Capture the cell that displays the provided text and extract its [X, Y] central coordinate. 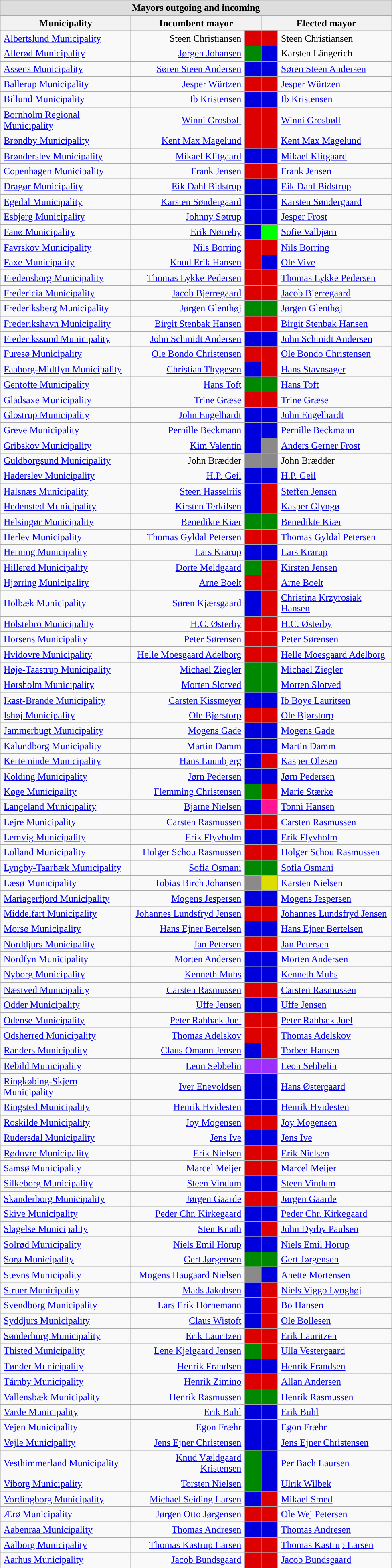
Slagelse Municipality [66, 1229]
Kirsten Terkilsen [188, 507]
Sten Knuth [188, 1229]
Henrik Zimino [188, 1381]
Hvidovre Municipality [66, 654]
Fanø Municipality [66, 232]
Varde Municipality [66, 1412]
Favrskov Municipality [66, 247]
Iver Enevoldsen [188, 1087]
Steen Hasselriis [188, 491]
Copenhagen Municipality [66, 171]
Ulla Vestergaard [335, 1351]
Ballerup Municipality [66, 84]
Holstebro Municipality [66, 624]
Elected mayor [326, 23]
Roskilde Municipality [66, 1122]
Sorø Municipality [66, 1260]
Langeland Municipality [66, 807]
Mikael Smed [335, 1499]
Frederikssund Municipality [66, 339]
Ishøj Municipality [66, 716]
Ole Wej Petersen [335, 1514]
Ole Bollesen [335, 1321]
Odense Municipality [66, 1020]
Skanderborg Municipality [66, 1198]
Furesø Municipality [66, 354]
Hørsholm Municipality [66, 685]
Fredensborg Municipality [66, 278]
Tobias Birch Johansen [188, 883]
Flemming Christensen [188, 792]
Steffen Jensen [335, 491]
Karsten Längerich [335, 54]
Kerteminde Municipality [66, 761]
Per Bach Laursen [335, 1463]
Solrød Municipality [66, 1244]
Morsø Municipality [66, 929]
Søren Kjærsgaard [188, 603]
Nyborg Municipality [66, 975]
Egedal Municipality [66, 201]
Odder Municipality [66, 1005]
Næstved Municipality [66, 990]
Torsten Nielsen [188, 1484]
Allan Andersen [335, 1381]
Municipality [66, 23]
Greve Municipality [66, 430]
Hans Stavnsager [335, 369]
Gentofte Municipality [66, 384]
Bornholm Regional Municipality [66, 120]
Glostrup Municipality [66, 415]
Frederikshavn Municipality [66, 324]
Mayors outgoing and incoming [196, 8]
Mogens Haugaard Nielsen [188, 1275]
Sofie Valbjørn [335, 232]
Aabenraa Municipality [66, 1530]
Halsnæs Municipality [66, 491]
Guldborgsund Municipality [66, 461]
Lolland Municipality [66, 852]
Faaborg-Midtfyn Municipality [66, 369]
Lemvig Municipality [66, 837]
Knud Vældgaard Kristensen [188, 1463]
Hans Østergaard [335, 1087]
Anette Mortensen [335, 1275]
Christina Krzyrosiak Hansen [335, 603]
Brønderslev Municipality [66, 156]
Bo Hansen [335, 1305]
Dorte Meldgaard [188, 567]
Svendborg Municipality [66, 1305]
Lyngby-Taarbæk Municipality [66, 868]
Herlev Municipality [66, 537]
Samsø Municipality [66, 1168]
Tonni Hansen [335, 807]
Stevns Municipality [66, 1275]
Kolding Municipality [66, 776]
John Dyrby Paulsen [335, 1229]
Jesper Frost [335, 217]
Allerød Municipality [66, 54]
Mariagerfjord Municipality [66, 898]
Niels Viggo Lynghøj [335, 1290]
Tårnby Municipality [66, 1381]
Faxe Municipality [66, 263]
Billund Municipality [66, 99]
Høje-Taastrup Municipality [66, 669]
Sønderborg Municipality [66, 1336]
Bjarne Nielsen [188, 807]
Køge Municipality [66, 792]
Vejen Municipality [66, 1427]
Skive Municipality [66, 1214]
Helsingør Municipality [66, 522]
Jammerbugt Municipality [66, 731]
Norddjurs Municipality [66, 944]
Kasper Olesen [335, 761]
Hedensted Municipality [66, 507]
Nordfyn Municipality [66, 959]
Mads Jakobsen [188, 1290]
Herning Municipality [66, 552]
Viborg Municipality [66, 1484]
Anders Gerner Frost [335, 446]
Marie Stærke [335, 792]
Silkeborg Municipality [66, 1183]
Kasper Glyngø [335, 507]
Odsherred Municipality [66, 1035]
Aalborg Municipality [66, 1545]
Rudersdal Municipality [66, 1138]
Læsø Municipality [66, 883]
Tønder Municipality [66, 1366]
Ikast-Brande Municipality [66, 700]
Jørgen Otto Jørgensen [188, 1514]
Hillerød Municipality [66, 567]
Assens Municipality [66, 69]
Struer Municipality [66, 1290]
Carsten Kissmeyer [188, 700]
Gribskov Municipality [66, 446]
Esbjerg Municipality [66, 217]
Aarhus Municipality [66, 1560]
Horsens Municipality [66, 639]
Knud Erik Hansen [188, 263]
Kalundborg Municipality [66, 746]
Hjørring Municipality [66, 583]
Dragør Municipality [66, 186]
Rødovre Municipality [66, 1153]
Fredericia Municipality [66, 293]
Ulrik Wilbek [335, 1484]
Brøndby Municipality [66, 141]
Ib Boye Lauritsen [335, 700]
Vesthimmerland Municipality [66, 1463]
Erik Nørreby [188, 232]
Thisted Municipality [66, 1351]
Middelfart Municipality [66, 913]
Frederiksberg Municipality [66, 308]
Randers Municipality [66, 1051]
Syddjurs Municipality [66, 1321]
Lars Erik Hornemann [188, 1305]
Ole Vive [335, 263]
Holbæk Municipality [66, 603]
Ringsted Municipality [66, 1107]
Karsten Nielsen [335, 883]
Rebild Municipality [66, 1066]
Torben Hansen [335, 1051]
Claus Wistoft [188, 1321]
Gladsaxe Municipality [66, 400]
Ringkøbing-Skjern Municipality [66, 1087]
Albertslund Municipality [66, 38]
Lene Kjelgaard Jensen [188, 1351]
Kirsten Jensen [335, 567]
Incumbent mayor [196, 23]
Haderslev Municipality [66, 476]
Vordingborg Municipality [66, 1499]
Johnny Søtrup [188, 217]
Ærø Municipality [66, 1514]
Hans Luunbjerg [188, 761]
Christian Thygesen [188, 369]
Michael Seiding Larsen [188, 1499]
Jørgen Johansen [188, 54]
Lejre Municipality [66, 822]
Vallensbæk Municipality [66, 1397]
Kim Valentin [188, 446]
Vejle Municipality [66, 1443]
Claus Omann Jensen [188, 1051]
